Scan for the cell matching the given text and deliver its (X, Y) coordinate at center. 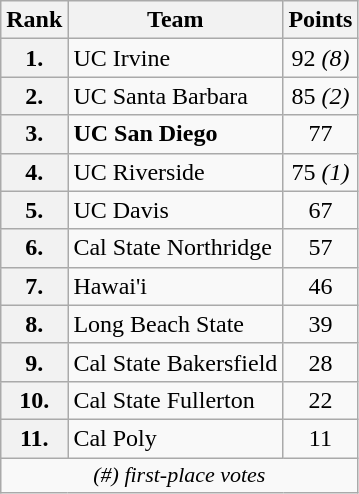
3. (34, 134)
Hawai'i (176, 286)
6. (34, 248)
Team (176, 20)
Long Beach State (176, 324)
67 (320, 210)
57 (320, 248)
8. (34, 324)
11. (34, 438)
10. (34, 400)
Points (320, 20)
Rank (34, 20)
92 (8) (320, 58)
4. (34, 172)
7. (34, 286)
Cal Poly (176, 438)
39 (320, 324)
UC Irvine (176, 58)
46 (320, 286)
Cal State Northridge (176, 248)
(#) first-place votes (180, 476)
Cal State Bakersfield (176, 362)
77 (320, 134)
1. (34, 58)
11 (320, 438)
22 (320, 400)
28 (320, 362)
UC San Diego (176, 134)
UC Riverside (176, 172)
Cal State Fullerton (176, 400)
75 (1) (320, 172)
2. (34, 96)
UC Santa Barbara (176, 96)
9. (34, 362)
5. (34, 210)
85 (2) (320, 96)
UC Davis (176, 210)
